Return [X, Y] of the center of cell containing provided text 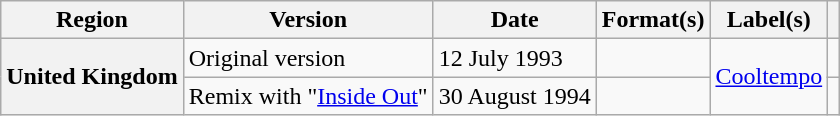
Original version [308, 58]
United Kingdom [92, 77]
Format(s) [653, 20]
30 August 1994 [514, 96]
Remix with "Inside Out" [308, 96]
Label(s) [769, 20]
Version [308, 20]
Date [514, 20]
Cooltempo [769, 77]
12 July 1993 [514, 58]
Region [92, 20]
